Pinpoint the cell where the given text exists, returning its [x, y] midpoint coordinate. 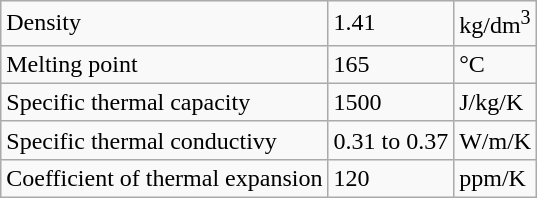
Specific thermal conductivy [164, 140]
Melting point [164, 64]
165 [391, 64]
W/m/K [496, 140]
ppm/K [496, 178]
1500 [391, 102]
Specific thermal capacity [164, 102]
1.41 [391, 24]
kg/dm3 [496, 24]
120 [391, 178]
0.31 to 0.37 [391, 140]
°C [496, 64]
J/kg/K [496, 102]
Coefficient of thermal expansion [164, 178]
Density [164, 24]
